Extract the (X, Y) coordinate from the center of the cell holding the provided text.  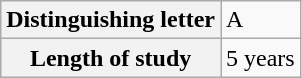
Distinguishing letter (111, 20)
A (260, 20)
5 years (260, 58)
Length of study (111, 58)
